Search for the cell housing the specified text and yield its [x, y] center coordinate. 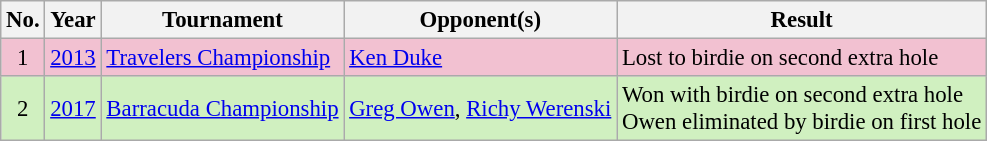
Year [73, 20]
Opponent(s) [480, 20]
2013 [73, 58]
2 [23, 108]
Tournament [222, 20]
Won with birdie on second extra holeOwen eliminated by birdie on first hole [802, 108]
Barracuda Championship [222, 108]
1 [23, 58]
No. [23, 20]
Greg Owen, Richy Werenski [480, 108]
2017 [73, 108]
Result [802, 20]
Travelers Championship [222, 58]
Lost to birdie on second extra hole [802, 58]
Ken Duke [480, 58]
